Extract the (X, Y) coordinate from the center of the cell holding the provided text.  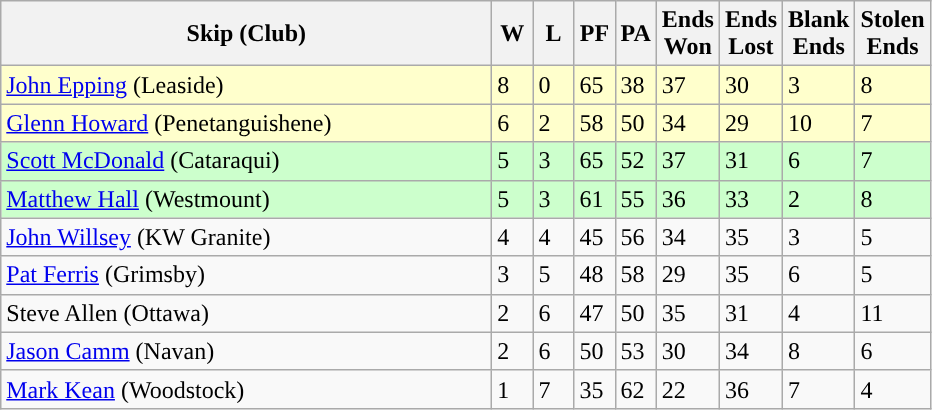
Skip (Club) (246, 34)
1 (512, 389)
Ends Won (688, 34)
Steve Allen (Ottawa) (246, 313)
11 (892, 313)
56 (636, 237)
61 (594, 199)
L (554, 34)
48 (594, 275)
Glenn Howard (Penetanguishene) (246, 123)
62 (636, 389)
Jason Camm (Navan) (246, 351)
Pat Ferris (Grimsby) (246, 275)
John Willsey (KW Granite) (246, 237)
Mark Kean (Woodstock) (246, 389)
PA (636, 34)
Stolen Ends (892, 34)
Scott McDonald (Cataraqui) (246, 161)
Blank Ends (819, 34)
Ends Lost (750, 34)
55 (636, 199)
38 (636, 85)
33 (750, 199)
52 (636, 161)
45 (594, 237)
John Epping (Leaside) (246, 85)
Matthew Hall (Westmount) (246, 199)
53 (636, 351)
10 (819, 123)
47 (594, 313)
PF (594, 34)
22 (688, 389)
0 (554, 85)
W (512, 34)
